For the text-containing cell, return its midpoint in (x, y) coordinate format. 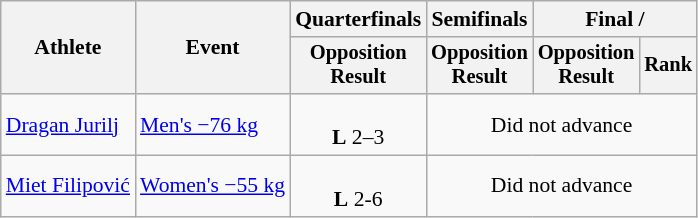
Event (212, 48)
Miet Filipović (68, 186)
Dragan Jurilj (68, 124)
L 2-6 (358, 186)
Women's −55 kg (212, 186)
Athlete (68, 48)
Quarterfinals (358, 19)
Men's −76 kg (212, 124)
Semifinals (480, 19)
L 2–3 (358, 124)
Final / (615, 19)
Rank (668, 66)
